Pinpoint the cell where the given text exists, returning its (X, Y) midpoint coordinate. 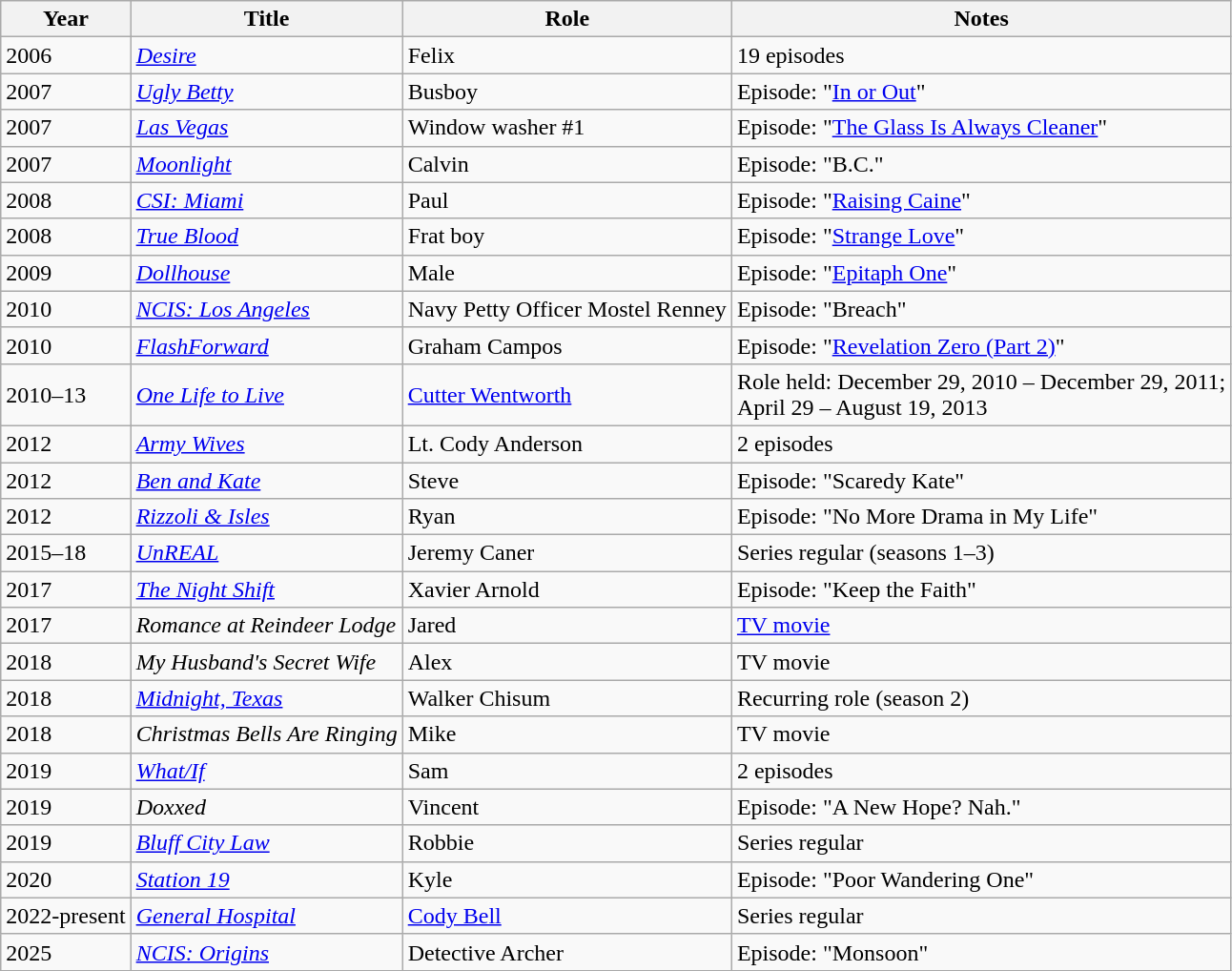
Ugly Betty (267, 92)
Role (566, 19)
Ryan (566, 517)
Episode: "Raising Caine" (980, 200)
Episode: "In or Out" (980, 92)
Episode: "Epitaph One" (980, 273)
Cutter Wentworth (566, 395)
Mike (566, 734)
UnREAL (267, 553)
Romance at Reindeer Lodge (267, 626)
Jeremy Caner (566, 553)
What/If (267, 771)
True Blood (267, 237)
Army Wives (267, 444)
Rizzoli & Isles (267, 517)
Series regular (seasons 1–3) (980, 553)
Episode: "Strange Love" (980, 237)
Episode: "No More Drama in My Life" (980, 517)
Xavier Arnold (566, 589)
Las Vegas (267, 128)
2015–18 (66, 553)
Year (66, 19)
Recurring role (season 2) (980, 698)
Episode: "A New Hope? Nah." (980, 807)
Male (566, 273)
Midnight, Texas (267, 698)
Station 19 (267, 879)
Episode: "The Glass Is Always Cleaner" (980, 128)
2006 (66, 55)
Detective Archer (566, 952)
Graham Campos (566, 345)
2022-present (66, 916)
CSI: Miami (267, 200)
Notes (980, 19)
My Husband's Secret Wife (267, 662)
Lt. Cody Anderson (566, 444)
General Hospital (267, 916)
Doxxed (267, 807)
Bluff City Law (267, 843)
Robbie (566, 843)
Vincent (566, 807)
Alex (566, 662)
Title (267, 19)
19 episodes (980, 55)
Walker Chisum (566, 698)
Episode: "Scaredy Kate" (980, 480)
Desire (267, 55)
Ben and Kate (267, 480)
One Life to Live (267, 395)
2010–13 (66, 395)
Dollhouse (267, 273)
Moonlight (267, 164)
Frat boy (566, 237)
Navy Petty Officer Mostel Renney (566, 309)
Episode: "Poor Wandering One" (980, 879)
Kyle (566, 879)
Calvin (566, 164)
FlashForward (267, 345)
Paul (566, 200)
Sam (566, 771)
The Night Shift (267, 589)
NCIS: Los Angeles (267, 309)
Cody Bell (566, 916)
Window washer #1 (566, 128)
Episode: "Breach" (980, 309)
Episode: "Monsoon" (980, 952)
Felix (566, 55)
Episode: "B.C." (980, 164)
Christmas Bells Are Ringing (267, 734)
Role held: December 29, 2010 – December 29, 2011;April 29 – August 19, 2013 (980, 395)
2025 (66, 952)
Jared (566, 626)
Busboy (566, 92)
Episode: "Revelation Zero (Part 2)" (980, 345)
2020 (66, 879)
Episode: "Keep the Faith" (980, 589)
Steve (566, 480)
NCIS: Origins (267, 952)
2009 (66, 273)
